Capture the cell that displays the provided text and extract its (x, y) central coordinate. 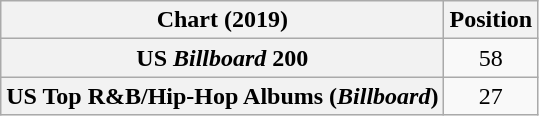
US Billboard 200 (222, 58)
58 (491, 58)
Chart (2019) (222, 20)
Position (491, 20)
27 (491, 96)
US Top R&B/Hip-Hop Albums (Billboard) (222, 96)
